Detect which cell encompasses the target text, then output its (x, y) center coordinate. 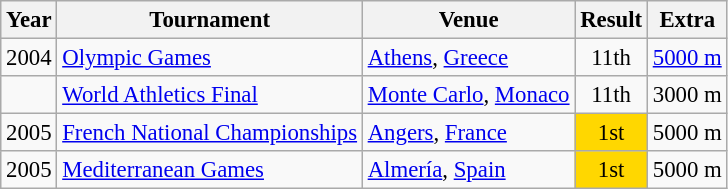
Venue (468, 20)
Mediterranean Games (210, 170)
Angers, France (468, 133)
Tournament (210, 20)
3000 m (687, 95)
Athens, Greece (468, 58)
Year (29, 20)
2004 (29, 58)
French National Championships (210, 133)
Almería, Spain (468, 170)
Olympic Games (210, 58)
World Athletics Final (210, 95)
Monte Carlo, Monaco (468, 95)
Result (612, 20)
Extra (687, 20)
